Provide the (X, Y) coordinate of the cell's center where the given text is located.  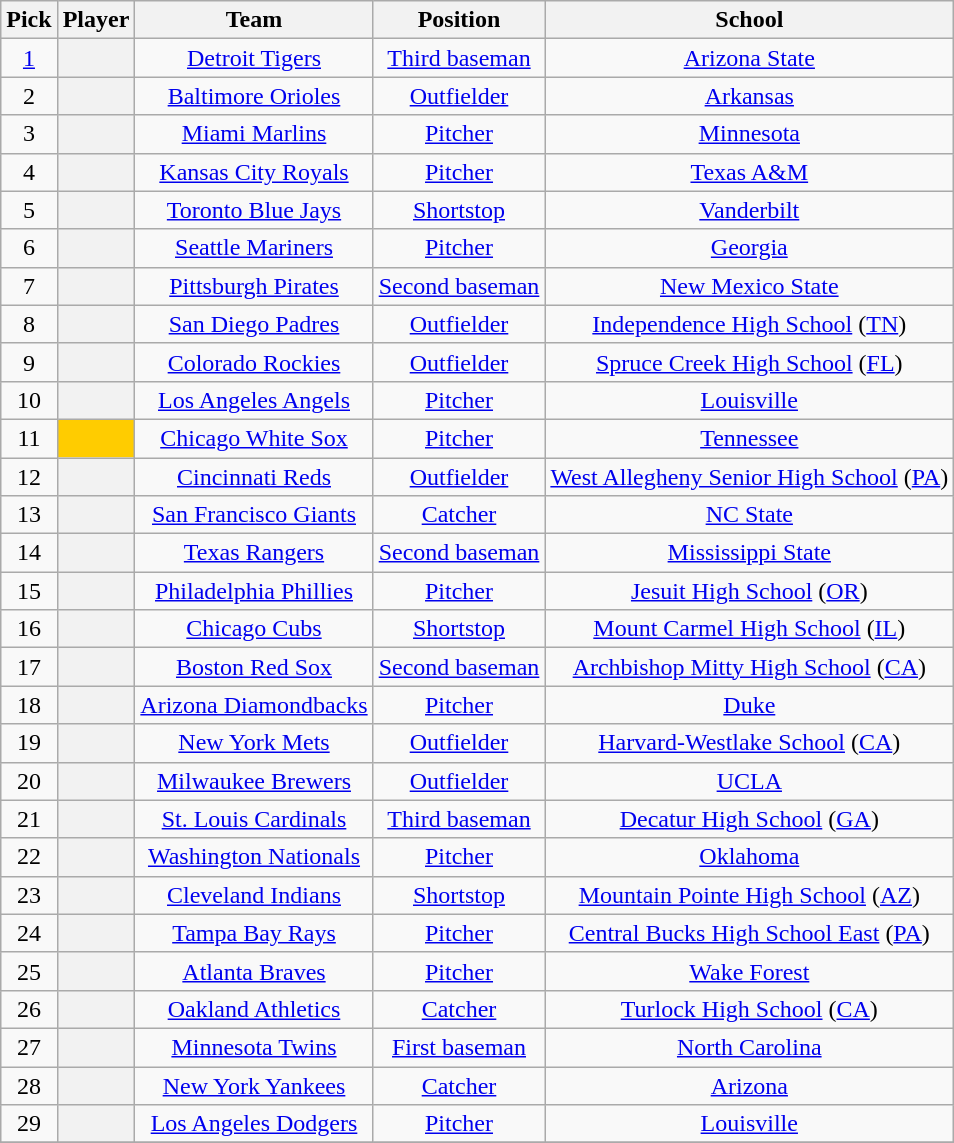
Georgia (750, 248)
San Diego Padres (254, 324)
21 (29, 819)
Chicago White Sox (254, 438)
13 (29, 515)
Cleveland Indians (254, 895)
Los Angeles Angels (254, 400)
10 (29, 400)
St. Louis Cardinals (254, 819)
18 (29, 705)
25 (29, 971)
Pittsburgh Pirates (254, 286)
4 (29, 172)
26 (29, 1009)
28 (29, 1085)
16 (29, 629)
Minnesota (750, 134)
School (750, 20)
Texas Rangers (254, 553)
Atlanta Braves (254, 971)
Harvard-Westlake School (CA) (750, 743)
Philadelphia Phillies (254, 591)
New Mexico State (750, 286)
North Carolina (750, 1047)
Turlock High School (CA) (750, 1009)
Jesuit High School (OR) (750, 591)
NC State (750, 515)
Seattle Mariners (254, 248)
12 (29, 477)
20 (29, 781)
Washington Nationals (254, 857)
5 (29, 210)
8 (29, 324)
3 (29, 134)
Team (254, 20)
Tennessee (750, 438)
Spruce Creek High School (FL) (750, 362)
Duke (750, 705)
Cincinnati Reds (254, 477)
Kansas City Royals (254, 172)
Miami Marlins (254, 134)
Pick (29, 20)
Wake Forest (750, 971)
23 (29, 895)
Milwaukee Brewers (254, 781)
Tampa Bay Rays (254, 933)
7 (29, 286)
Minnesota Twins (254, 1047)
17 (29, 667)
Independence High School (TN) (750, 324)
Boston Red Sox (254, 667)
1 (29, 58)
Decatur High School (GA) (750, 819)
Colorado Rockies (254, 362)
Archbishop Mitty High School (CA) (750, 667)
22 (29, 857)
Arizona Diamondbacks (254, 705)
New York Mets (254, 743)
2 (29, 96)
UCLA (750, 781)
27 (29, 1047)
Toronto Blue Jays (254, 210)
West Allegheny Senior High School (PA) (750, 477)
Mount Carmel High School (IL) (750, 629)
Arizona State (750, 58)
Mississippi State (750, 553)
First baseman (459, 1047)
19 (29, 743)
9 (29, 362)
11 (29, 438)
Arizona (750, 1085)
Chicago Cubs (254, 629)
Los Angeles Dodgers (254, 1124)
24 (29, 933)
14 (29, 553)
Central Bucks High School East (PA) (750, 933)
Mountain Pointe High School (AZ) (750, 895)
Texas A&M (750, 172)
6 (29, 248)
29 (29, 1124)
Detroit Tigers (254, 58)
New York Yankees (254, 1085)
Oakland Athletics (254, 1009)
Baltimore Orioles (254, 96)
15 (29, 591)
San Francisco Giants (254, 515)
Vanderbilt (750, 210)
Position (459, 20)
Arkansas (750, 96)
Player (96, 20)
Oklahoma (750, 857)
